For the text-containing cell, return its midpoint in [x, y] coordinate format. 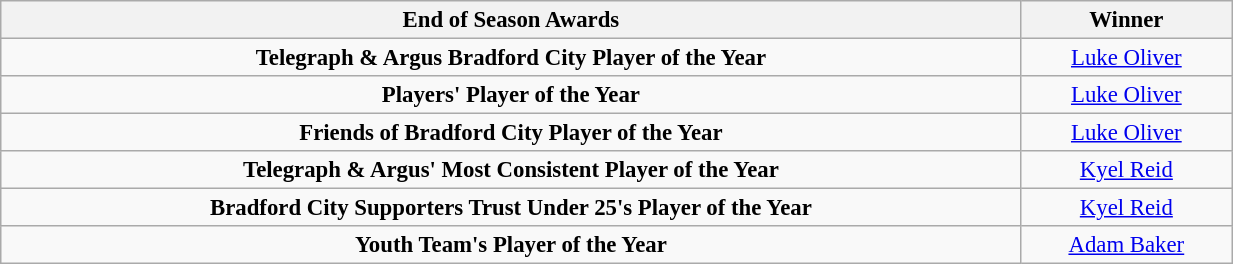
Adam Baker [1126, 245]
Bradford City Supporters Trust Under 25's Player of the Year [511, 208]
Telegraph & Argus' Most Consistent Player of the Year [511, 170]
Winner [1126, 20]
Telegraph & Argus Bradford City Player of the Year [511, 58]
Players' Player of the Year [511, 95]
Youth Team's Player of the Year [511, 245]
End of Season Awards [511, 20]
Friends of Bradford City Player of the Year [511, 133]
